For the text-containing cell, return its midpoint in [x, y] coordinate format. 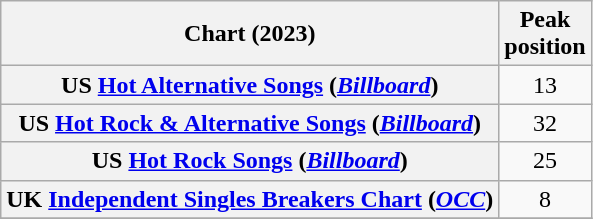
US Hot Rock & Alternative Songs (Billboard) [250, 123]
Chart (2023) [250, 34]
8 [545, 199]
US Hot Rock Songs (Billboard) [250, 161]
13 [545, 85]
32 [545, 123]
25 [545, 161]
US Hot Alternative Songs (Billboard) [250, 85]
UK Independent Singles Breakers Chart (OCC) [250, 199]
Peakposition [545, 34]
